Find where the given text appears and provide that cell's center as [X, Y] coordinate. 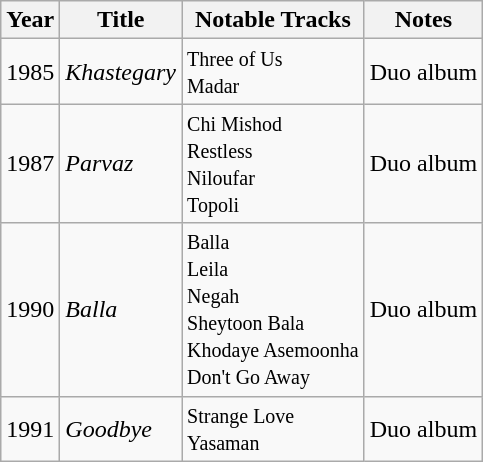
Balla Leila Negah Sheytoon Bala Khodaye Asemoonha Don't Go Away [274, 310]
Parvaz [121, 164]
1985 [30, 72]
Chi Mishod Restless Niloufar Topoli [274, 164]
1987 [30, 164]
Khastegary [121, 72]
1990 [30, 310]
Goodbye [121, 428]
Notes [423, 20]
Balla [121, 310]
Title [121, 20]
Year [30, 20]
Three of Us Madar [274, 72]
1991 [30, 428]
Notable Tracks [274, 20]
Strange Love Yasaman [274, 428]
